Find where the given text appears and provide that cell's center as (X, Y) coordinate. 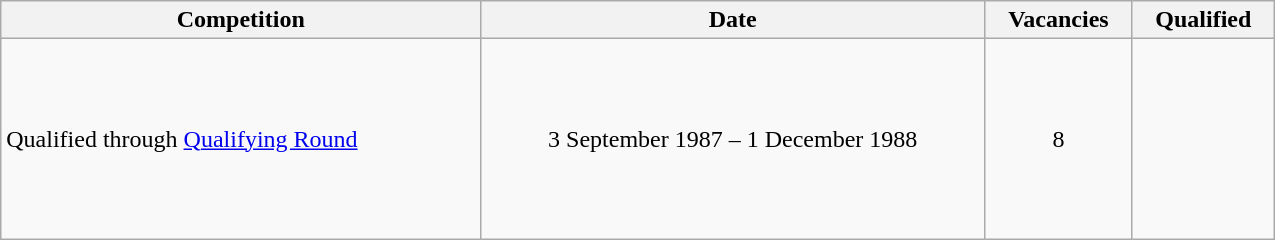
8 (1059, 139)
Vacancies (1059, 20)
3 September 1987 – 1 December 1988 (733, 139)
Competition (241, 20)
Date (733, 20)
Qualified through Qualifying Round (241, 139)
Qualified (1203, 20)
